Detect which cell encompasses the target text, then output its [X, Y] center coordinate. 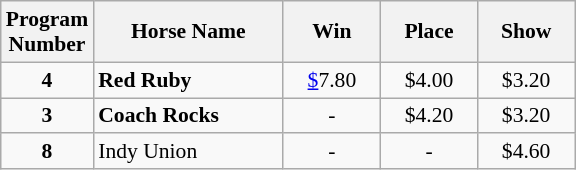
$4.60 [526, 152]
Show [526, 32]
Horse Name [188, 32]
Win [332, 32]
Coach Rocks [188, 116]
Program Number [47, 32]
$4.20 [428, 116]
4 [47, 80]
Red Ruby [188, 80]
$4.00 [428, 80]
8 [47, 152]
$7.80 [332, 80]
Indy Union [188, 152]
3 [47, 116]
Place [428, 32]
